Output the [x, y] coordinate of the center of the cell containing the given text.  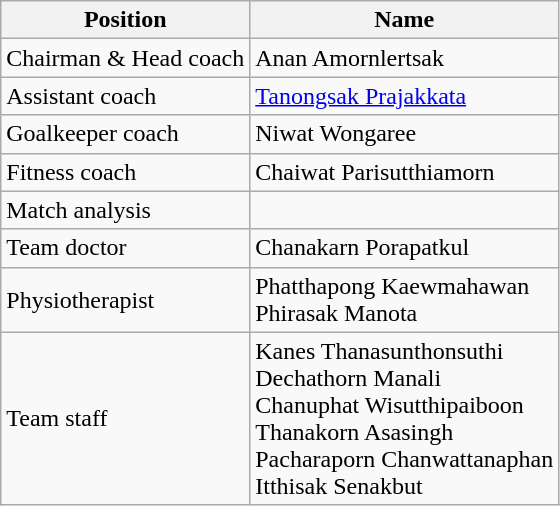
Kanes Thanasunthonsuthi Dechathorn Manali Chanuphat Wisutthipaiboon Thanakorn Asasingh Pacharaporn Chanwattanaphan Itthisak Senakbut [404, 418]
Match analysis [126, 210]
Chairman & Head coach [126, 58]
Phatthapong Kaewmahawan Phirasak Manota [404, 300]
Name [404, 20]
Position [126, 20]
Assistant coach [126, 96]
Niwat Wongaree [404, 134]
Chaiwat Parisutthiamorn [404, 172]
Team staff [126, 418]
Goalkeeper coach [126, 134]
Fitness coach [126, 172]
Physiotherapist [126, 300]
Anan Amornlertsak [404, 58]
Team doctor [126, 248]
Tanongsak Prajakkata [404, 96]
Chanakarn Porapatkul [404, 248]
